From the cell containing the given text, extract its center point as [x, y] coordinate. 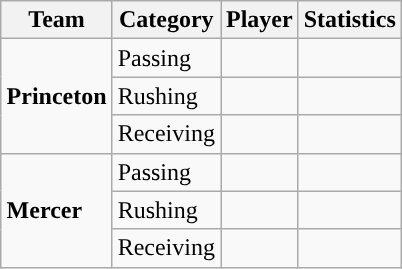
Mercer [56, 210]
Statistics [350, 20]
Team [56, 20]
Player [259, 20]
Princeton [56, 96]
Category [166, 20]
